Determine the [X, Y] coordinate at the center of the cell enclosing the given text.  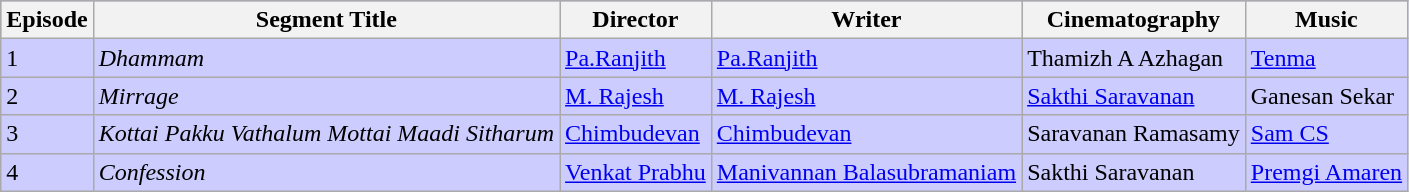
Dhammam [326, 58]
1 [47, 58]
Sam CS [1326, 134]
Kottai Pakku Vathalum Mottai Maadi Sitharum [326, 134]
Cinematography [1134, 20]
Venkat Prabhu [636, 172]
Saravanan Ramasamy [1134, 134]
4 [47, 172]
Ganesan Sekar [1326, 96]
Mirrage [326, 96]
Writer [866, 20]
Premgi Amaren [1326, 172]
Music [1326, 20]
Manivannan Balasubramaniam [866, 172]
2 [47, 96]
3 [47, 134]
Confession [326, 172]
Director [636, 20]
Thamizh A Azhagan [1134, 58]
Tenma [1326, 58]
Segment Title [326, 20]
Episode [47, 20]
